Extract the [X, Y] coordinate from the center of the cell holding the provided text.  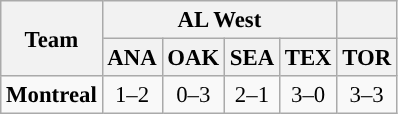
TEX [308, 58]
3–3 [367, 95]
ANA [132, 58]
SEA [252, 58]
3–0 [308, 95]
OAK [194, 58]
0–3 [194, 95]
AL West [220, 20]
TOR [367, 58]
Montreal [52, 95]
2–1 [252, 95]
1–2 [132, 95]
Team [52, 38]
